Return [x, y] of the center of cell containing provided text 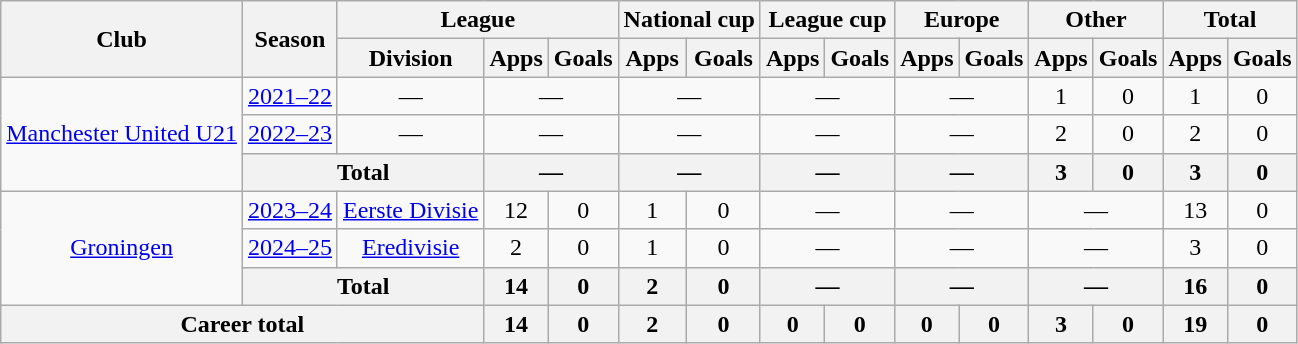
2023–24 [290, 210]
Eerste Divisie [410, 210]
2021–22 [290, 96]
Groningen [122, 248]
13 [1195, 210]
National cup [689, 20]
Career total [242, 324]
Division [410, 58]
League [478, 20]
Other [1096, 20]
Club [122, 39]
2022–23 [290, 134]
Europe [962, 20]
19 [1195, 324]
16 [1195, 286]
2024–25 [290, 248]
Manchester United U21 [122, 134]
Eredivisie [410, 248]
League cup [827, 20]
12 [516, 210]
Season [290, 39]
